Return the (X, Y) coordinate for the center point of the cell that contains the specified text.  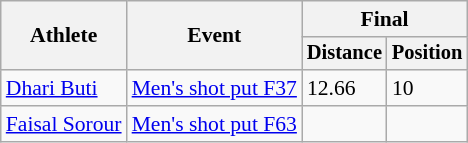
Dhari Buti (64, 88)
Distance (344, 54)
Position (427, 54)
10 (427, 88)
Athlete (64, 36)
Men's shot put F37 (214, 88)
12.66 (344, 88)
Men's shot put F63 (214, 124)
Event (214, 36)
Final (384, 19)
Faisal Sorour (64, 124)
